Scan for the cell matching the given text and deliver its (x, y) coordinate at center. 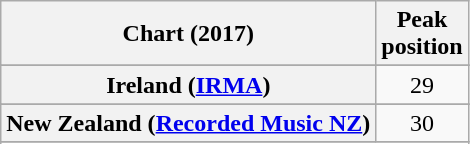
Chart (2017) (188, 34)
Peakposition (422, 34)
29 (422, 85)
Ireland (IRMA) (188, 85)
30 (422, 123)
New Zealand (Recorded Music NZ) (188, 123)
